Extract the [X, Y] coordinate from the center of the cell holding the provided text.  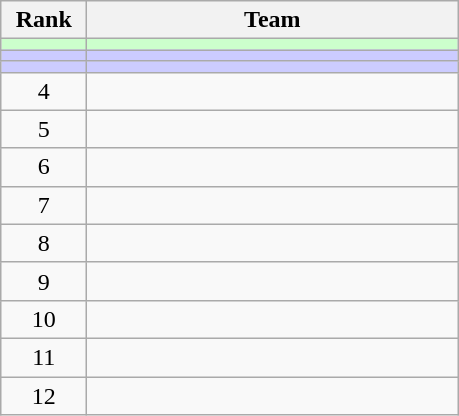
6 [44, 167]
12 [44, 395]
11 [44, 357]
7 [44, 205]
Team [272, 20]
9 [44, 281]
Rank [44, 20]
5 [44, 129]
10 [44, 319]
4 [44, 91]
8 [44, 243]
